Provide the [X, Y] coordinate of the cell's center where the given text is located.  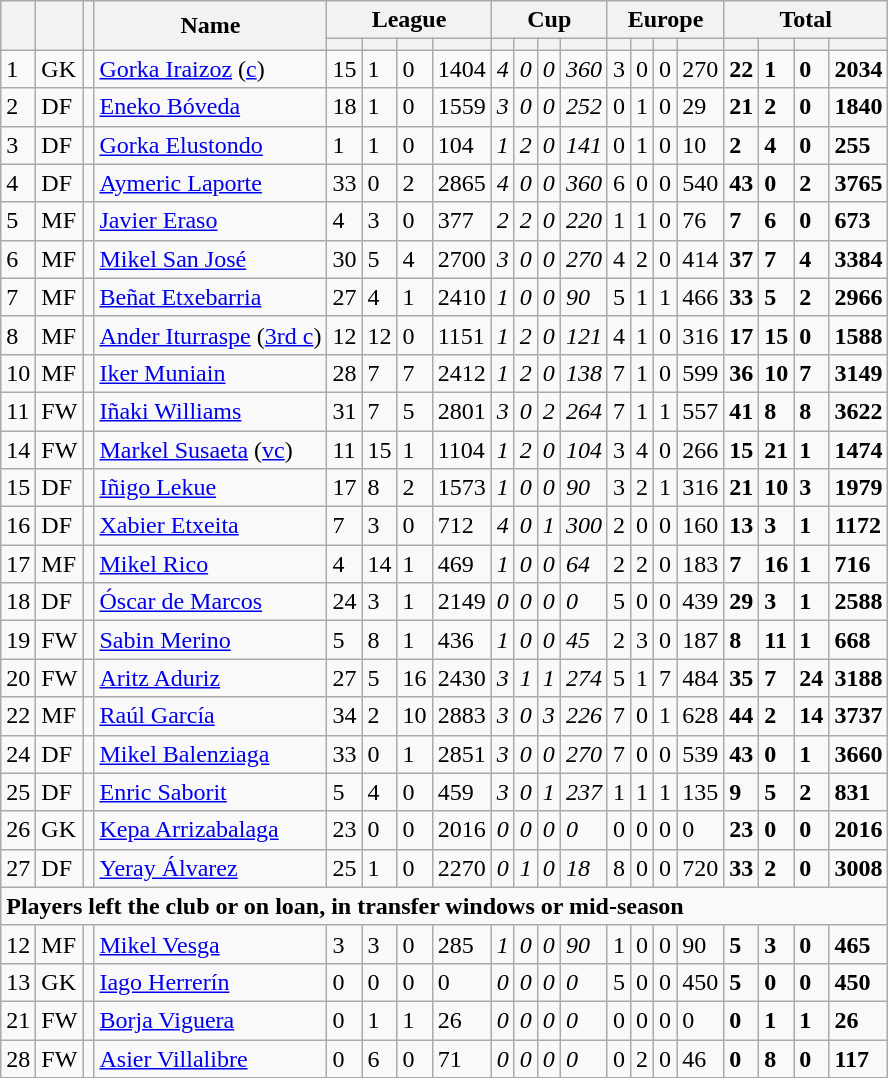
1104 [462, 449]
League [409, 20]
64 [584, 564]
1404 [462, 69]
300 [584, 526]
716 [858, 564]
264 [584, 411]
2034 [858, 69]
285 [462, 944]
138 [584, 373]
539 [700, 754]
187 [700, 640]
1151 [462, 335]
Aymeric Laporte [210, 183]
831 [858, 792]
377 [462, 221]
466 [700, 297]
2588 [858, 602]
2801 [462, 411]
Sabin Merino [210, 640]
34 [344, 716]
Mikel Vesga [210, 944]
Name [210, 26]
Iñaki Williams [210, 411]
436 [462, 640]
76 [700, 221]
2412 [462, 373]
668 [858, 640]
557 [700, 411]
Europe [665, 20]
1573 [462, 488]
2966 [858, 297]
1979 [858, 488]
Óscar de Marcos [210, 602]
44 [742, 716]
2865 [462, 183]
31 [344, 411]
628 [700, 716]
720 [700, 868]
19 [18, 640]
Markel Susaeta (vc) [210, 449]
46 [700, 1059]
2270 [462, 868]
1840 [858, 107]
9 [742, 792]
Yeray Álvarez [210, 868]
Borja Viguera [210, 1020]
465 [858, 944]
2700 [462, 259]
484 [700, 678]
Total [806, 20]
135 [700, 792]
45 [584, 640]
Eneko Bóveda [210, 107]
160 [700, 526]
3765 [858, 183]
30 [344, 259]
Raúl García [210, 716]
3622 [858, 411]
3384 [858, 259]
Xabier Etxeita [210, 526]
2410 [462, 297]
Javier Eraso [210, 221]
1588 [858, 335]
Enric Saborit [210, 792]
Mikel Balenziaga [210, 754]
37 [742, 259]
Kepa Arrizabalaga [210, 830]
2851 [462, 754]
Players left the club or on loan, in transfer windows or mid-season [444, 906]
599 [700, 373]
2430 [462, 678]
Mikel San José [210, 259]
252 [584, 107]
Aritz Aduriz [210, 678]
Beñat Etxebarria [210, 297]
36 [742, 373]
Iker Muniain [210, 373]
71 [462, 1059]
Gorka Iraizoz (c) [210, 69]
117 [858, 1059]
Gorka Elustondo [210, 145]
183 [700, 564]
3188 [858, 678]
274 [584, 678]
Iago Herrerín [210, 982]
Ander Iturraspe (3rd c) [210, 335]
35 [742, 678]
1559 [462, 107]
1474 [858, 449]
20 [18, 678]
Mikel Rico [210, 564]
459 [462, 792]
540 [700, 183]
3008 [858, 868]
3149 [858, 373]
237 [584, 792]
3660 [858, 754]
469 [462, 564]
414 [700, 259]
1172 [858, 526]
121 [584, 335]
Iñigo Lekue [210, 488]
673 [858, 221]
2883 [462, 716]
Asier Villalibre [210, 1059]
712 [462, 526]
Cup [549, 20]
141 [584, 145]
2149 [462, 602]
439 [700, 602]
3737 [858, 716]
220 [584, 221]
266 [700, 449]
41 [742, 411]
226 [584, 716]
255 [858, 145]
